Identify which cell holds the provided text, then report its [x, y] central coordinate. 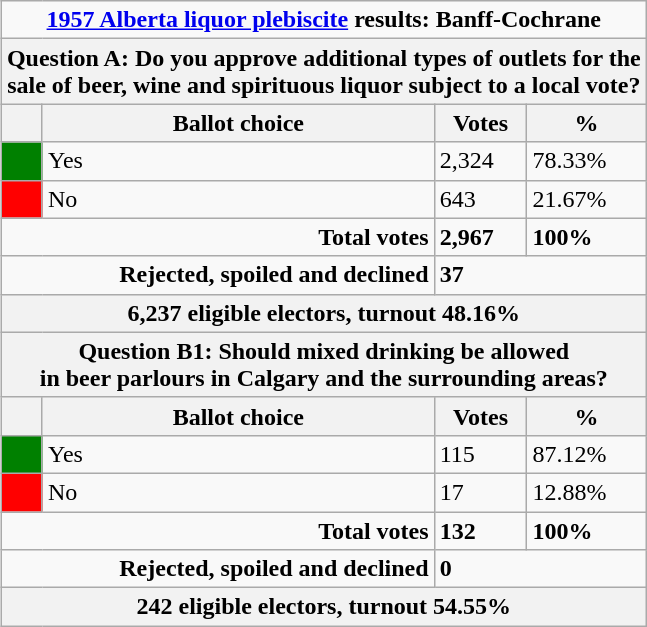
78.33% [586, 161]
132 [480, 531]
2,967 [480, 237]
2,324 [480, 161]
21.67% [586, 199]
242 eligible electors, turnout 54.55% [324, 607]
6,237 eligible electors, turnout 48.16% [324, 313]
115 [480, 454]
1957 Alberta liquor plebiscite results: Banff-Cochrane [324, 20]
Question A: Do you approve additional types of outlets for the sale of beer, wine and spirituous liquor subject to a local vote? [324, 72]
17 [480, 492]
0 [540, 569]
643 [480, 199]
12.88% [586, 492]
Question B1: Should mixed drinking be allowedin beer parlours in Calgary and the surrounding areas? [324, 364]
37 [540, 275]
87.12% [586, 454]
